For the text-containing cell, return its midpoint in (x, y) coordinate format. 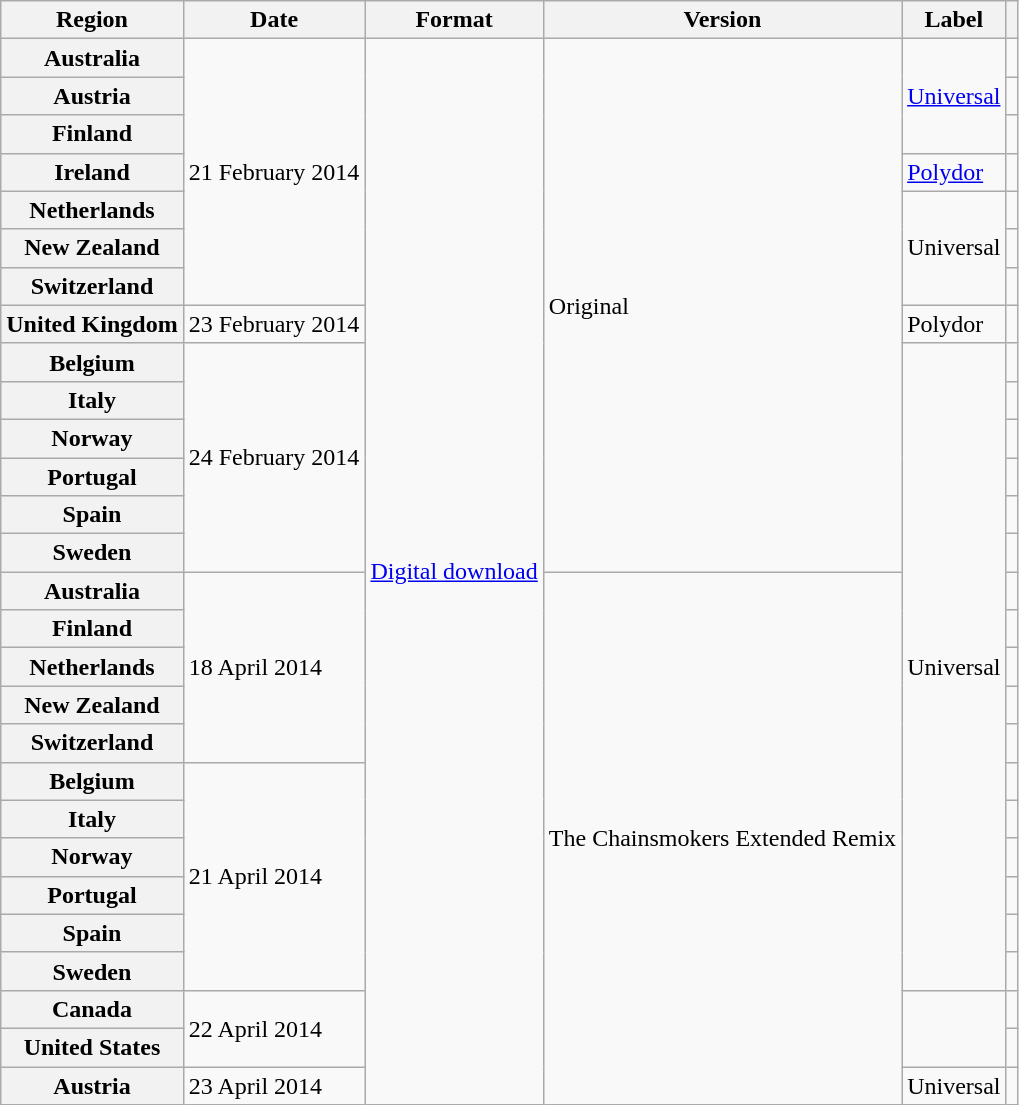
18 April 2014 (274, 667)
24 February 2014 (274, 457)
Canada (92, 1009)
Label (954, 20)
21 February 2014 (274, 172)
Version (722, 20)
Original (722, 306)
23 February 2014 (274, 324)
22 April 2014 (274, 1028)
Ireland (92, 172)
23 April 2014 (274, 1085)
United States (92, 1047)
21 April 2014 (274, 876)
Format (454, 20)
Date (274, 20)
United Kingdom (92, 324)
The Chainsmokers Extended Remix (722, 838)
Digital download (454, 572)
Region (92, 20)
